Search for the cell housing the specified text and yield its [x, y] center coordinate. 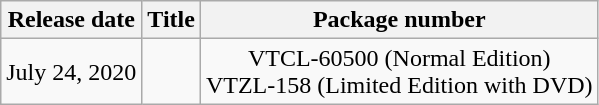
Release date [72, 20]
July 24, 2020 [72, 72]
VTCL-60500 (Normal Edition)VTZL-158 (Limited Edition with DVD) [399, 72]
Title [172, 20]
Package number [399, 20]
